For the text-containing cell, return its midpoint in (X, Y) coordinate format. 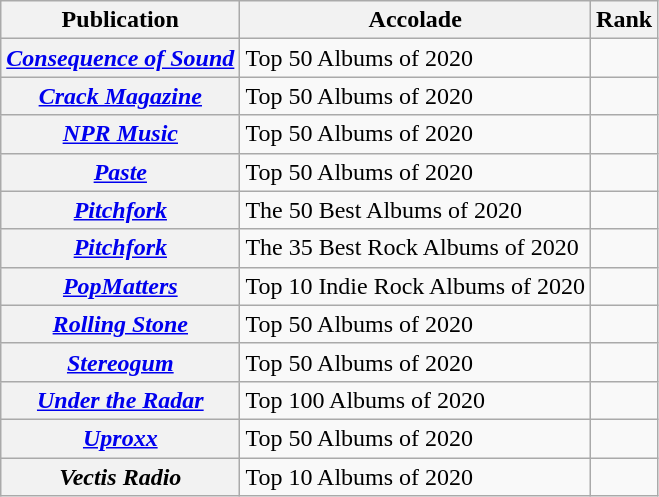
Uproxx (120, 438)
Paste (120, 172)
Publication (120, 20)
Top 10 Albums of 2020 (416, 477)
Accolade (416, 20)
Rank (624, 20)
Under the Radar (120, 400)
Crack Magazine (120, 96)
The 35 Best Rock Albums of 2020 (416, 248)
Rolling Stone (120, 324)
Vectis Radio (120, 477)
NPR Music (120, 134)
Top 100 Albums of 2020 (416, 400)
Stereogum (120, 362)
PopMatters (120, 286)
Consequence of Sound (120, 58)
The 50 Best Albums of 2020 (416, 210)
Top 10 Indie Rock Albums of 2020 (416, 286)
